Provide the (x, y) coordinate of the cell's center where the given text is located.  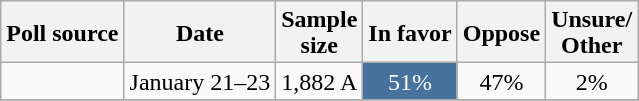
Oppose (501, 32)
Unsure/Other (592, 32)
51% (410, 82)
Poll source (62, 32)
Samplesize (320, 32)
2% (592, 82)
Date (200, 32)
January 21–23 (200, 82)
1,882 A (320, 82)
In favor (410, 32)
47% (501, 82)
